Find where the given text appears and provide that cell's center as [X, Y] coordinate. 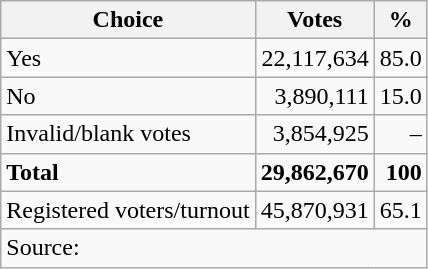
Yes [128, 58]
100 [400, 172]
3,854,925 [314, 134]
15.0 [400, 96]
Votes [314, 20]
% [400, 20]
85.0 [400, 58]
Invalid/blank votes [128, 134]
Registered voters/turnout [128, 210]
29,862,670 [314, 172]
Total [128, 172]
– [400, 134]
65.1 [400, 210]
Source: [214, 248]
45,870,931 [314, 210]
No [128, 96]
3,890,111 [314, 96]
Choice [128, 20]
22,117,634 [314, 58]
